Pinpoint the cell where the given text exists, returning its [x, y] midpoint coordinate. 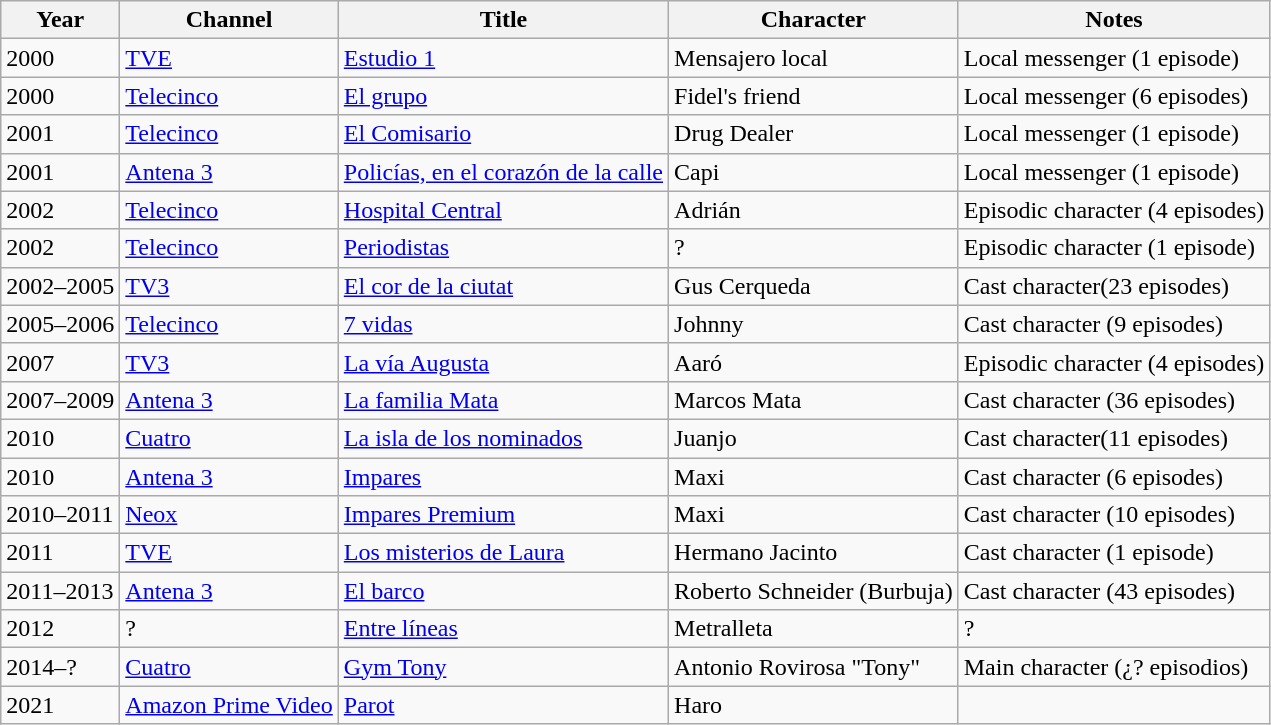
Amazon Prime Video [229, 705]
Capi [814, 172]
Johnny [814, 324]
Main character (¿? episodios) [1114, 667]
El cor de la ciutat [503, 286]
2005–2006 [60, 324]
Impares [503, 477]
2007 [60, 362]
Neox [229, 515]
Fidel's friend [814, 96]
Aaró [814, 362]
Channel [229, 20]
La isla de los nominados [503, 438]
Adrián [814, 210]
El barco [503, 591]
Mensajero local [814, 58]
Cast character (36 episodes) [1114, 400]
Cast character (6 episodes) [1114, 477]
Roberto Schneider (Burbuja) [814, 591]
2011 [60, 553]
Notes [1114, 20]
Antonio Rovirosa "Tony" [814, 667]
7 vidas [503, 324]
2007–2009 [60, 400]
Cast character (1 episode) [1114, 553]
Impares Premium [503, 515]
Estudio 1 [503, 58]
La familia Mata [503, 400]
Cast character (10 episodes) [1114, 515]
Cast character (9 episodes) [1114, 324]
Entre líneas [503, 629]
Haro [814, 705]
2014–? [60, 667]
La vía Augusta [503, 362]
El grupo [503, 96]
El Comisario [503, 134]
Juanjo [814, 438]
Parot [503, 705]
Cast character(11 episodes) [1114, 438]
Cast character(23 episodes) [1114, 286]
2011–2013 [60, 591]
Gym Tony [503, 667]
Episodic character (1 episode) [1114, 248]
Hospital Central [503, 210]
Periodistas [503, 248]
2012 [60, 629]
Drug Dealer [814, 134]
Title [503, 20]
2002–2005 [60, 286]
Year [60, 20]
2021 [60, 705]
Character [814, 20]
Gus Cerqueda [814, 286]
Marcos Mata [814, 400]
Cast character (43 episodes) [1114, 591]
2010–2011 [60, 515]
Policías, en el corazón de la calle [503, 172]
Local messenger (6 episodes) [1114, 96]
Metralleta [814, 629]
Hermano Jacinto [814, 553]
Los misterios de Laura [503, 553]
